Search for the cell housing the specified text and yield its [X, Y] center coordinate. 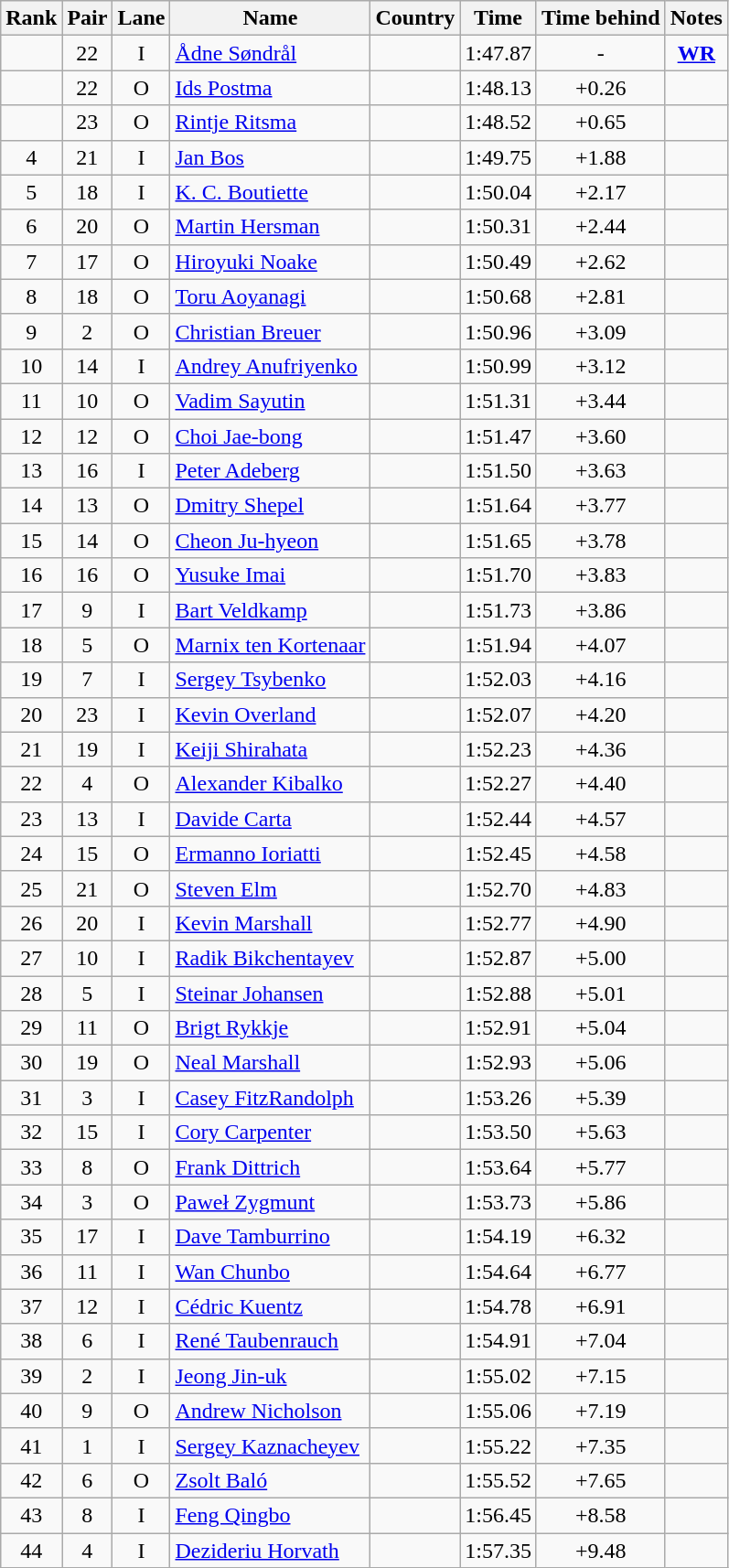
Radik Bikchentayev [271, 958]
+5.04 [600, 1028]
1:55.22 [499, 1445]
1:52.23 [499, 749]
+0.65 [600, 123]
Casey FitzRandolph [271, 1098]
1:54.91 [499, 1341]
40 [31, 1411]
+4.58 [600, 854]
1:53.50 [499, 1133]
1:51.73 [499, 610]
René Taubenrauch [271, 1341]
35 [31, 1237]
44 [31, 1551]
+3.78 [600, 541]
Frank Dittrich [271, 1167]
+3.60 [600, 436]
1:47.87 [499, 53]
Steven Elm [271, 888]
Dezideriu Horvath [271, 1551]
Andrew Nicholson [271, 1411]
Pair [88, 18]
Steinar Johansen [271, 993]
Dmitry Shepel [271, 506]
Time behind [600, 18]
Andrey Anufriyenko [271, 366]
+3.44 [600, 401]
1 [88, 1445]
Yusuke Imai [271, 575]
1:51.64 [499, 506]
Cédric Kuentz [271, 1306]
+3.77 [600, 506]
+5.39 [600, 1098]
1:55.52 [499, 1480]
1:50.49 [499, 262]
Rank [31, 18]
1:55.06 [499, 1411]
Hiroyuki Noake [271, 262]
+4.16 [600, 680]
+4.07 [600, 645]
Keiji Shirahata [271, 749]
Lane [141, 18]
25 [31, 888]
Sergey Kaznacheyev [271, 1445]
K. C. Boutiette [271, 192]
+7.15 [600, 1376]
29 [31, 1028]
1:50.96 [499, 331]
43 [31, 1515]
37 [31, 1306]
Wan Chunbo [271, 1272]
1:55.02 [499, 1376]
Toru Aoyanagi [271, 296]
+4.83 [600, 888]
1:51.47 [499, 436]
Jan Bos [271, 157]
Dave Tamburrino [271, 1237]
+5.00 [600, 958]
Jeong Jin-uk [271, 1376]
+2.62 [600, 262]
+7.19 [600, 1411]
+6.32 [600, 1237]
1:52.44 [499, 819]
Vadim Sayutin [271, 401]
1:53.73 [499, 1202]
+4.90 [600, 923]
1:52.87 [499, 958]
1:50.31 [499, 227]
Country [415, 18]
Ids Postma [271, 88]
Bart Veldkamp [271, 610]
30 [31, 1063]
1:50.99 [499, 366]
+7.35 [600, 1445]
Name [271, 18]
+6.77 [600, 1272]
+5.01 [600, 993]
+4.40 [600, 784]
28 [31, 993]
1:48.52 [499, 123]
Martin Hersman [271, 227]
33 [31, 1167]
39 [31, 1376]
+5.86 [600, 1202]
1:50.68 [499, 296]
1:54.19 [499, 1237]
+1.88 [600, 157]
+3.86 [600, 610]
+0.26 [600, 88]
31 [31, 1098]
+9.48 [600, 1551]
Neal Marshall [271, 1063]
WR [696, 53]
1:49.75 [499, 157]
41 [31, 1445]
Choi Jae-bong [271, 436]
24 [31, 854]
1:51.31 [499, 401]
+2.81 [600, 296]
Feng Qingbo [271, 1515]
1:51.65 [499, 541]
+6.91 [600, 1306]
Kevin Marshall [271, 923]
+4.20 [600, 714]
Davide Carta [271, 819]
1:50.04 [499, 192]
Ådne Søndrål [271, 53]
1:52.07 [499, 714]
34 [31, 1202]
1:54.78 [499, 1306]
1:52.27 [499, 784]
+3.83 [600, 575]
Time [499, 18]
1:52.88 [499, 993]
1:52.70 [499, 888]
+5.77 [600, 1167]
38 [31, 1341]
1:51.70 [499, 575]
+5.06 [600, 1063]
1:53.64 [499, 1167]
+3.09 [600, 331]
+8.58 [600, 1515]
- [600, 53]
Rintje Ritsma [271, 123]
+7.04 [600, 1341]
32 [31, 1133]
42 [31, 1480]
+3.63 [600, 471]
1:57.35 [499, 1551]
Cory Carpenter [271, 1133]
1:52.91 [499, 1028]
Christian Breuer [271, 331]
Brigt Rykkje [271, 1028]
26 [31, 923]
1:51.50 [499, 471]
1:53.26 [499, 1098]
1:52.45 [499, 854]
1:52.77 [499, 923]
+7.65 [600, 1480]
1:48.13 [499, 88]
+3.12 [600, 366]
1:52.93 [499, 1063]
Sergey Tsybenko [271, 680]
Ermanno Ioriatti [271, 854]
1:54.64 [499, 1272]
Peter Adeberg [271, 471]
1:51.94 [499, 645]
27 [31, 958]
Zsolt Baló [271, 1480]
Notes [696, 18]
36 [31, 1272]
1:56.45 [499, 1515]
Cheon Ju-hyeon [271, 541]
+5.63 [600, 1133]
+4.57 [600, 819]
+2.44 [600, 227]
Paweł Zygmunt [271, 1202]
1:52.03 [499, 680]
+2.17 [600, 192]
Marnix ten Kortenaar [271, 645]
Kevin Overland [271, 714]
+4.36 [600, 749]
Alexander Kibalko [271, 784]
